Detect which cell encompasses the target text, then output its [x, y] center coordinate. 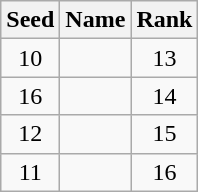
11 [30, 172]
15 [164, 134]
Rank [164, 20]
14 [164, 96]
Name [96, 20]
13 [164, 58]
10 [30, 58]
Seed [30, 20]
12 [30, 134]
